For the text-containing cell, return its midpoint in [x, y] coordinate format. 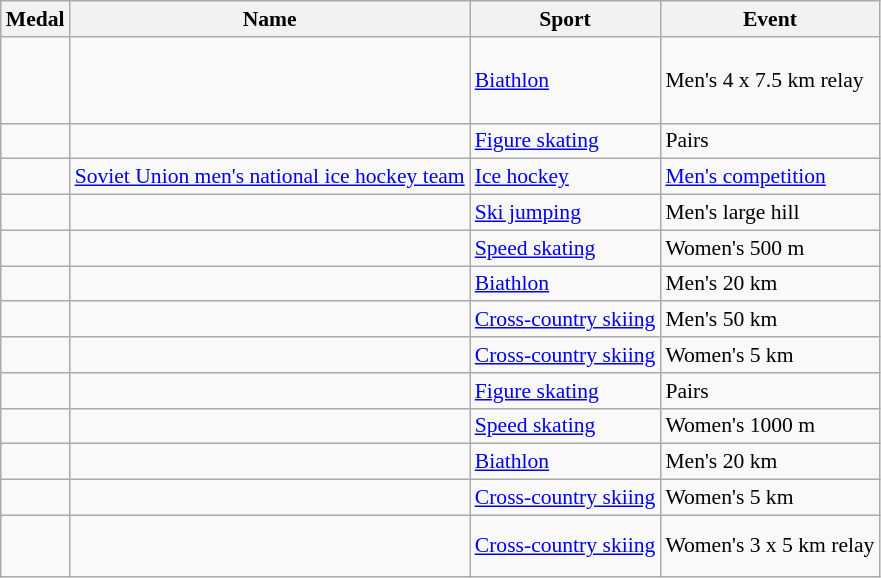
Ski jumping [566, 213]
Men's competition [770, 177]
Men's 4 x 7.5 km relay [770, 80]
Women's 3 x 5 km relay [770, 546]
Men's large hill [770, 213]
Sport [566, 19]
Ice hockey [566, 177]
Medal [36, 19]
Event [770, 19]
Men's 50 km [770, 320]
Soviet Union men's national ice hockey team [270, 177]
Women's 500 m [770, 248]
Name [270, 19]
Women's 1000 m [770, 426]
